Output the [X, Y] coordinate of the center of the cell containing the given text.  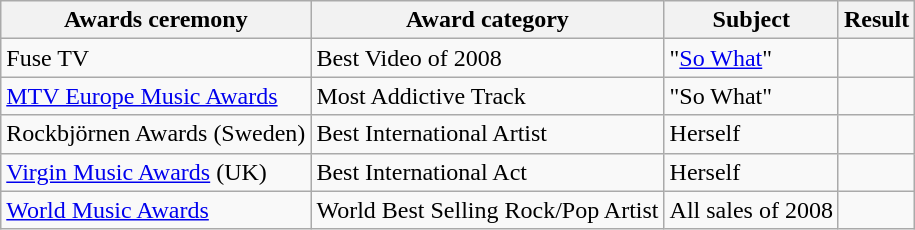
Virgin Music Awards (UK) [156, 172]
Award category [488, 20]
Best Video of 2008 [488, 58]
World Best Selling Rock/Pop Artist [488, 210]
World Music Awards [156, 210]
All sales of 2008 [751, 210]
Result [876, 20]
Best International Act [488, 172]
MTV Europe Music Awards [156, 96]
Most Addictive Track [488, 96]
Rockbjörnen Awards (Sweden) [156, 134]
Best International Artist [488, 134]
Fuse TV [156, 58]
Awards ceremony [156, 20]
Subject [751, 20]
